From the cell containing the given text, extract its center point as (X, Y) coordinate. 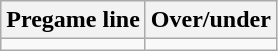
Over/under (210, 20)
Pregame line (74, 20)
